Determine the [x, y] coordinate at the center of the cell enclosing the given text.  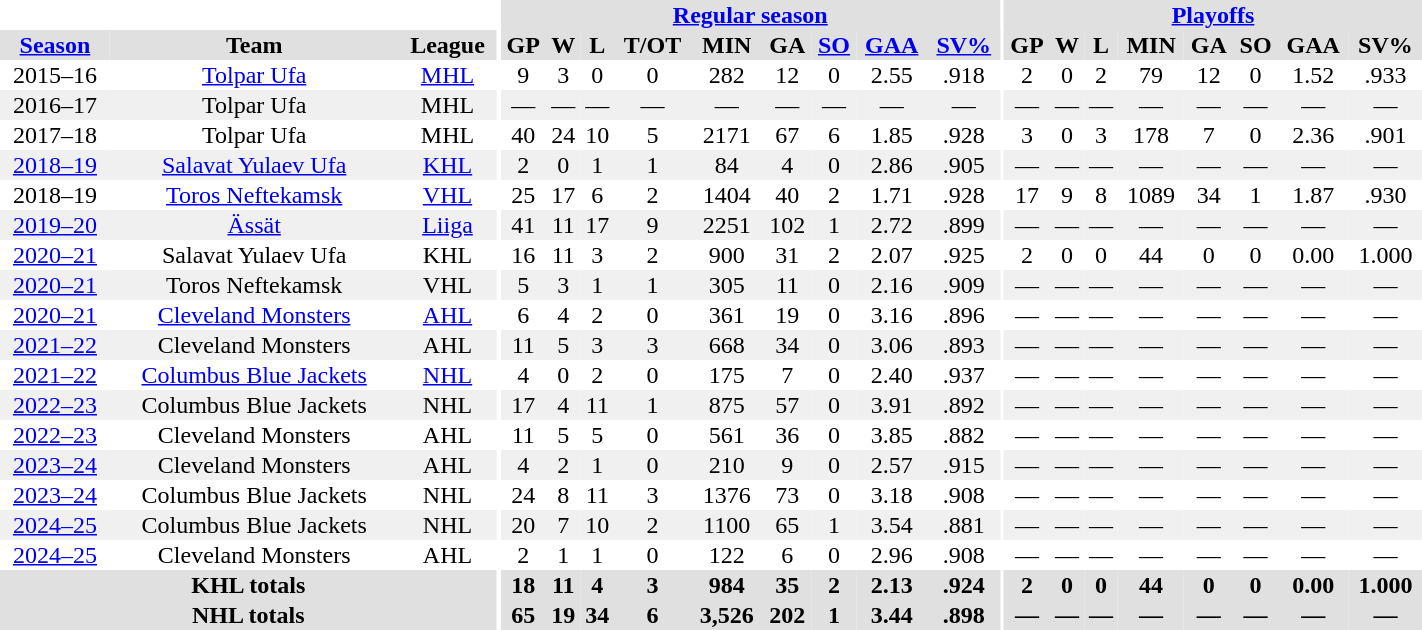
20 [523, 525]
Team [254, 45]
2.07 [892, 255]
.905 [964, 165]
2.57 [892, 465]
2.16 [892, 285]
Liiga [447, 225]
1.52 [1314, 75]
73 [788, 495]
3.18 [892, 495]
2016–17 [55, 105]
2.36 [1314, 135]
.881 [964, 525]
2.40 [892, 375]
.918 [964, 75]
3.54 [892, 525]
.915 [964, 465]
.899 [964, 225]
.898 [964, 615]
Ässät [254, 225]
2.13 [892, 585]
900 [727, 255]
361 [727, 315]
1.85 [892, 135]
178 [1151, 135]
122 [727, 555]
36 [788, 435]
35 [788, 585]
2019–20 [55, 225]
84 [727, 165]
2.55 [892, 75]
Playoffs [1213, 15]
2171 [727, 135]
2251 [727, 225]
1089 [1151, 195]
KHL totals [248, 585]
.933 [1386, 75]
1100 [727, 525]
.882 [964, 435]
1376 [727, 495]
305 [727, 285]
102 [788, 225]
16 [523, 255]
202 [788, 615]
Season [55, 45]
.901 [1386, 135]
41 [523, 225]
31 [788, 255]
18 [523, 585]
3.06 [892, 345]
561 [727, 435]
.925 [964, 255]
.892 [964, 405]
175 [727, 375]
3,526 [727, 615]
3.44 [892, 615]
3.85 [892, 435]
210 [727, 465]
League [447, 45]
Regular season [750, 15]
3.91 [892, 405]
2.72 [892, 225]
79 [1151, 75]
1404 [727, 195]
282 [727, 75]
2.86 [892, 165]
.896 [964, 315]
.893 [964, 345]
1.87 [1314, 195]
2.96 [892, 555]
NHL totals [248, 615]
3.16 [892, 315]
.909 [964, 285]
2015–16 [55, 75]
25 [523, 195]
67 [788, 135]
2017–18 [55, 135]
1.71 [892, 195]
668 [727, 345]
875 [727, 405]
.930 [1386, 195]
984 [727, 585]
T/OT [652, 45]
.924 [964, 585]
.937 [964, 375]
57 [788, 405]
